Extract the (x, y) coordinate from the center of the cell holding the provided text.  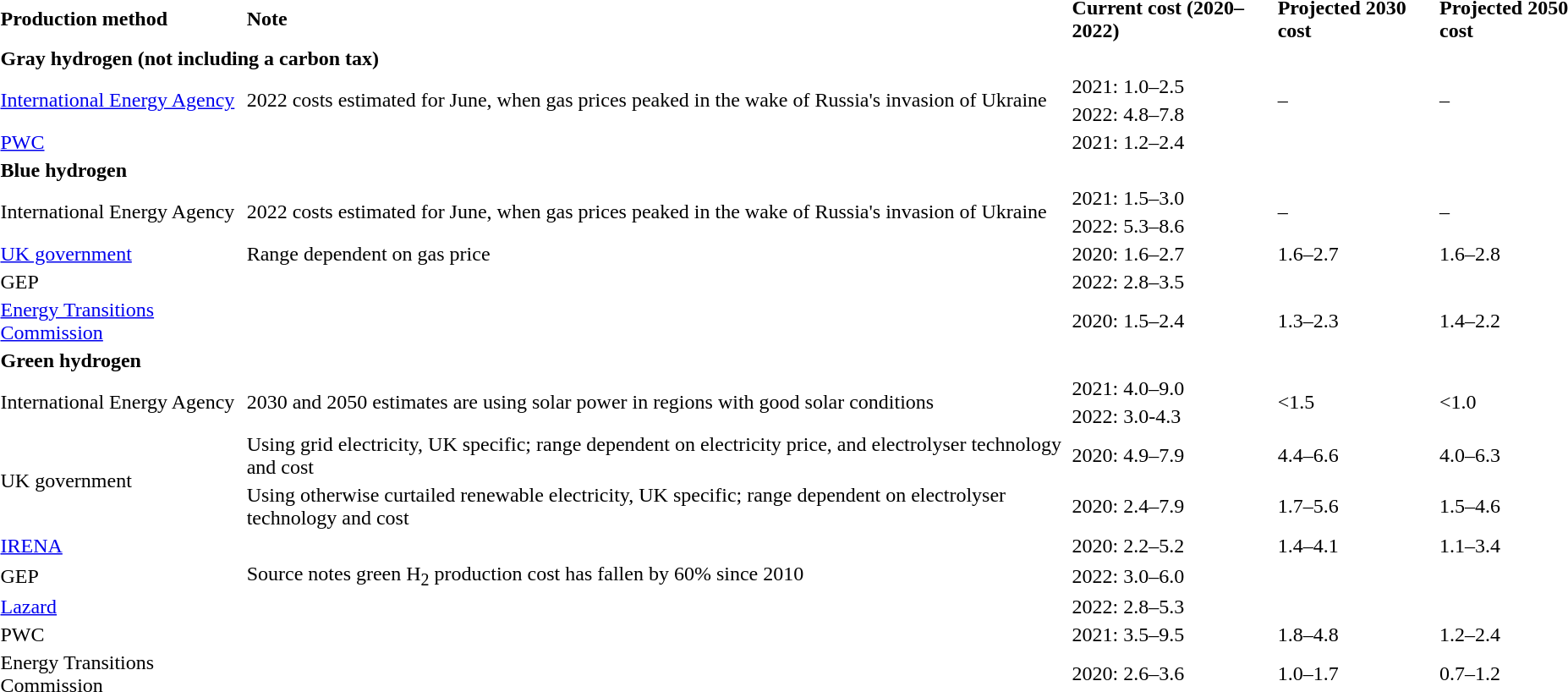
2020: 2.2–5.2 (1172, 546)
<1.5 (1356, 403)
2021: 4.0–9.0 (1172, 388)
Source notes green H2 production cost has fallen by 60% since 2010 (656, 576)
2022: 3.0–6.0 (1172, 576)
2030 and 2050 estimates are using solar power in regions with good solar conditions (656, 403)
1.8–4.8 (1356, 634)
2021: 3.5–9.5 (1172, 634)
2022: 4.8–7.8 (1172, 114)
Using otherwise curtailed renewable electricity, UK specific; range dependent on electrolyser technology and cost (656, 506)
1.3–2.3 (1356, 321)
2020: 4.9–7.9 (1172, 455)
2021: 1.2–2.4 (1172, 142)
Using grid electricity, UK specific; range dependent on electricity price, and electrolyser technology and cost (656, 455)
1.7–5.6 (1356, 506)
1.4–4.1 (1356, 546)
4.4–6.6 (1356, 455)
2020: 2.4–7.9 (1172, 506)
1.6–2.7 (1356, 254)
2020: 1.6–2.7 (1172, 254)
2021: 1.0–2.5 (1172, 86)
2021: 1.5–3.0 (1172, 198)
2020: 1.5–2.4 (1172, 321)
2022: 2.8–3.5 (1172, 282)
2022: 3.0-4.3 (1172, 416)
2022: 5.3–8.6 (1172, 226)
2022: 2.8–5.3 (1172, 607)
Range dependent on gas price (656, 254)
